Pinpoint the cell where the given text exists, returning its (x, y) midpoint coordinate. 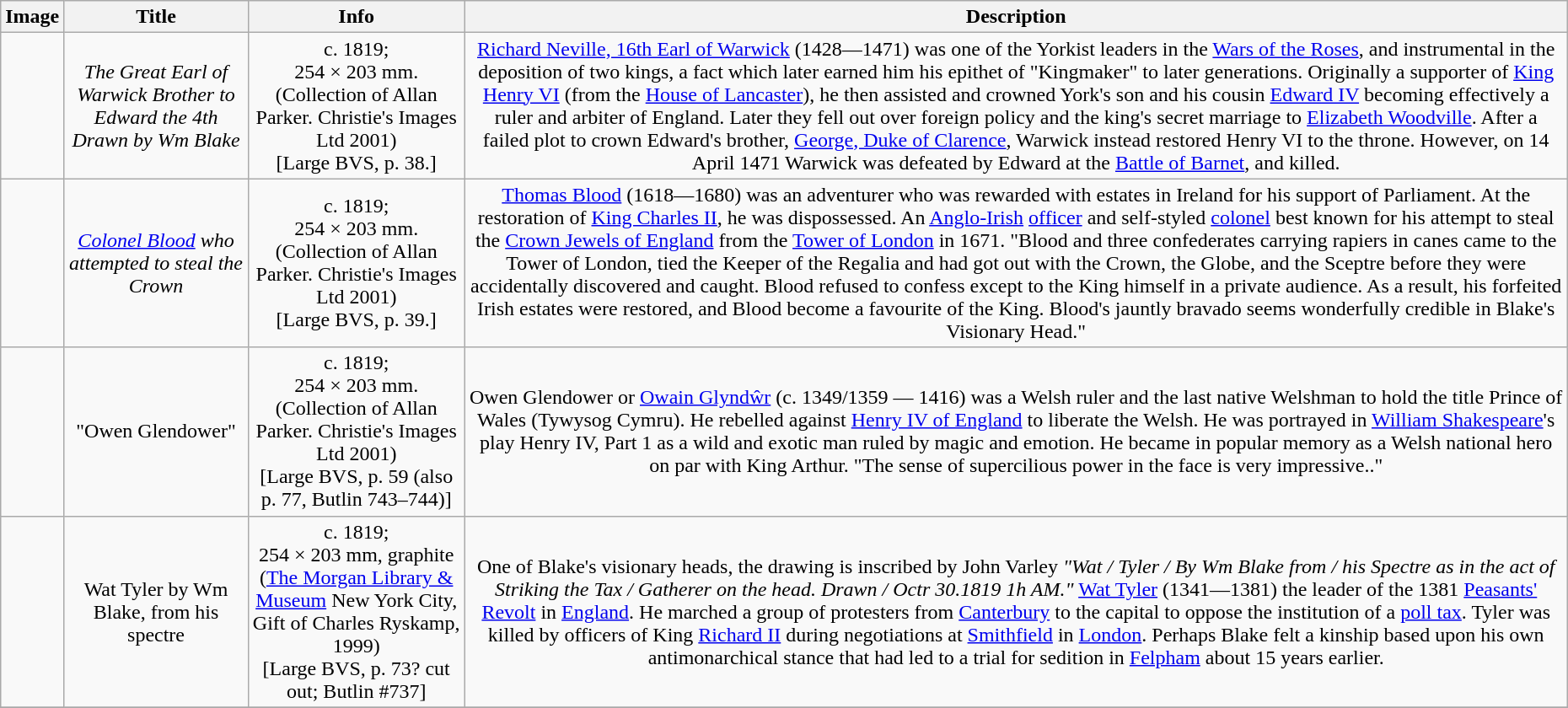
Colonel Blood who attempted to steal the Crown (156, 263)
"Owen Glendower" (156, 432)
Description (1016, 17)
Image (32, 17)
Info (356, 17)
The Great Earl of Warwick Brother to Edward the 4th Drawn by Wm Blake (156, 106)
c. 1819; 254 × 203 mm. (Collection of Allan Parker. Christie's Images Ltd 2001) [Large BVS, p. 39.] (356, 263)
c. 1819; 254 × 203 mm, graphite (The Morgan Library & Museum New York City, Gift of Charles Ryskamp, 1999) [Large BVS, p. 73? cut out; Butlin #737] (356, 612)
Title (156, 17)
c. 1819; 254 × 203 mm. (Collection of Allan Parker. Christie's Images Ltd 2001) [Large BVS, p. 59 (also p. 77, Butlin 743–744)] (356, 432)
c. 1819; 254 × 203 mm. (Collection of Allan Parker. Christie's Images Ltd 2001) [Large BVS, p. 38.] (356, 106)
Wat Tyler by Wm Blake, from his spectre (156, 612)
